Provide the [x, y] coordinate of the cell's center where the given text is located.  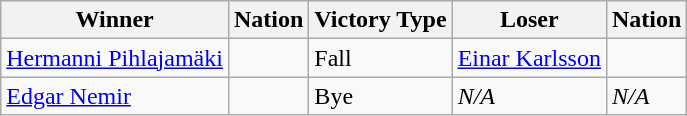
Bye [380, 96]
Hermanni Pihlajamäki [115, 58]
Einar Karlsson [529, 58]
Loser [529, 20]
Edgar Nemir [115, 96]
Fall [380, 58]
Winner [115, 20]
Victory Type [380, 20]
